Pinpoint the cell where the given text exists, returning its [x, y] midpoint coordinate. 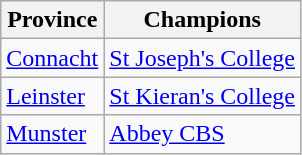
St Kieran's College [202, 96]
Abbey CBS [202, 134]
Connacht [52, 58]
Province [52, 20]
Champions [202, 20]
St Joseph's College [202, 58]
Leinster [52, 96]
Munster [52, 134]
